Capture the cell that displays the provided text and extract its (x, y) central coordinate. 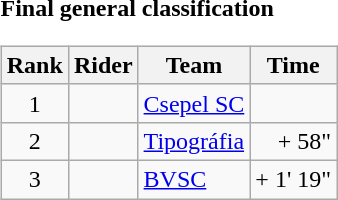
Tipográfia (194, 141)
Rank (34, 65)
Time (294, 65)
Team (194, 65)
Rider (103, 65)
+ 58" (294, 141)
BVSC (194, 179)
Csepel SC (194, 103)
3 (34, 179)
+ 1' 19" (294, 179)
1 (34, 103)
2 (34, 141)
